Identify which cell holds the provided text, then report its (x, y) central coordinate. 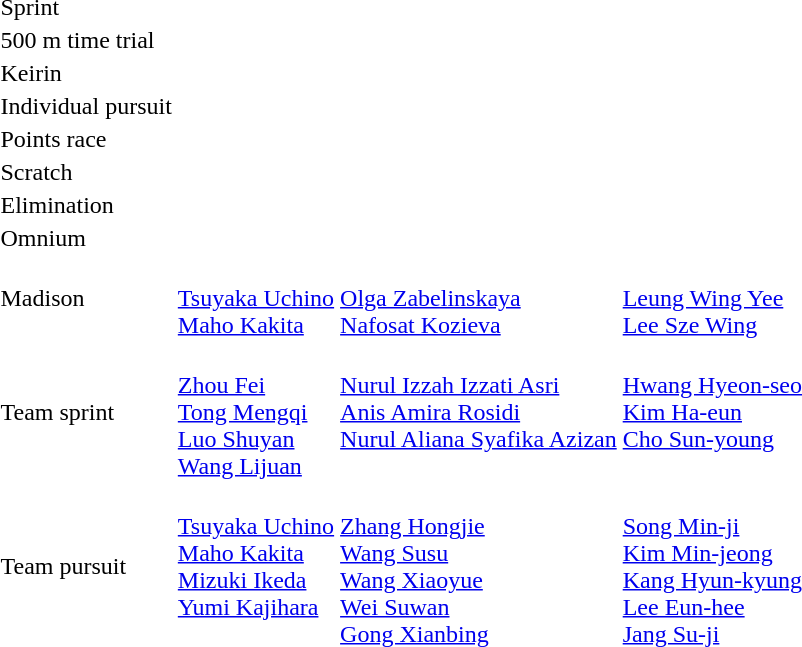
Olga ZabelinskayaNafosat Kozieva (479, 298)
Nurul Izzah Izzati AsriAnis Amira RosidiNurul Aliana Syafika Azizan (479, 412)
Zhou FeiTong MengqiLuo ShuyanWang Lijuan (256, 412)
Tsuyaka UchinoMaho Kakita (256, 298)
